Locate the cell with the specified text and output its (x, y) center coordinate. 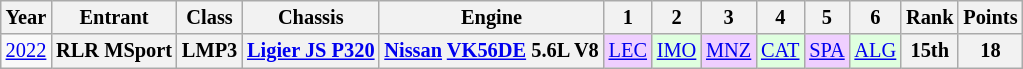
IMO (676, 51)
5 (826, 17)
Class (210, 17)
Points (990, 17)
ALG (876, 51)
RLR MSport (114, 51)
LMP3 (210, 51)
CAT (780, 51)
1 (628, 17)
LEC (628, 51)
SPA (826, 51)
Entrant (114, 17)
Engine (491, 17)
Rank (930, 17)
Nissan VK56DE 5.6L V8 (491, 51)
15th (930, 51)
Year (26, 17)
4 (780, 17)
2022 (26, 51)
Chassis (310, 17)
6 (876, 17)
18 (990, 51)
3 (728, 17)
Ligier JS P320 (310, 51)
MNZ (728, 51)
2 (676, 17)
